Locate the cell with the specified text and output its (x, y) center coordinate. 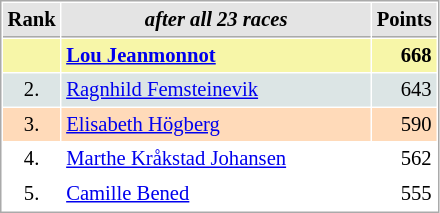
668 (404, 56)
2. (32, 90)
Elisabeth Högberg (216, 124)
5. (32, 194)
562 (404, 158)
Marthe Kråkstad Johansen (216, 158)
555 (404, 194)
643 (404, 90)
after all 23 races (216, 20)
Lou Jeanmonnot (216, 56)
Rank (32, 20)
3. (32, 124)
4. (32, 158)
Ragnhild Femsteinevik (216, 90)
Camille Bened (216, 194)
590 (404, 124)
Points (404, 20)
